From the cell containing the given text, extract its center point as [X, Y] coordinate. 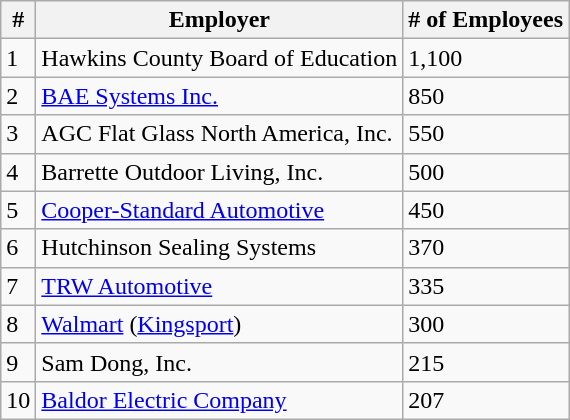
500 [486, 172]
# of Employees [486, 20]
8 [18, 324]
TRW Automotive [220, 286]
10 [18, 400]
Cooper-Standard Automotive [220, 210]
7 [18, 286]
Walmart (Kingsport) [220, 324]
6 [18, 248]
BAE Systems Inc. [220, 96]
207 [486, 400]
2 [18, 96]
215 [486, 362]
5 [18, 210]
Employer [220, 20]
1,100 [486, 58]
Hawkins County Board of Education [220, 58]
4 [18, 172]
Baldor Electric Company [220, 400]
370 [486, 248]
550 [486, 134]
# [18, 20]
Barrette Outdoor Living, Inc. [220, 172]
3 [18, 134]
Sam Dong, Inc. [220, 362]
300 [486, 324]
Hutchinson Sealing Systems [220, 248]
850 [486, 96]
450 [486, 210]
AGC Flat Glass North America, Inc. [220, 134]
1 [18, 58]
9 [18, 362]
335 [486, 286]
